Capture the cell that displays the provided text and extract its [x, y] central coordinate. 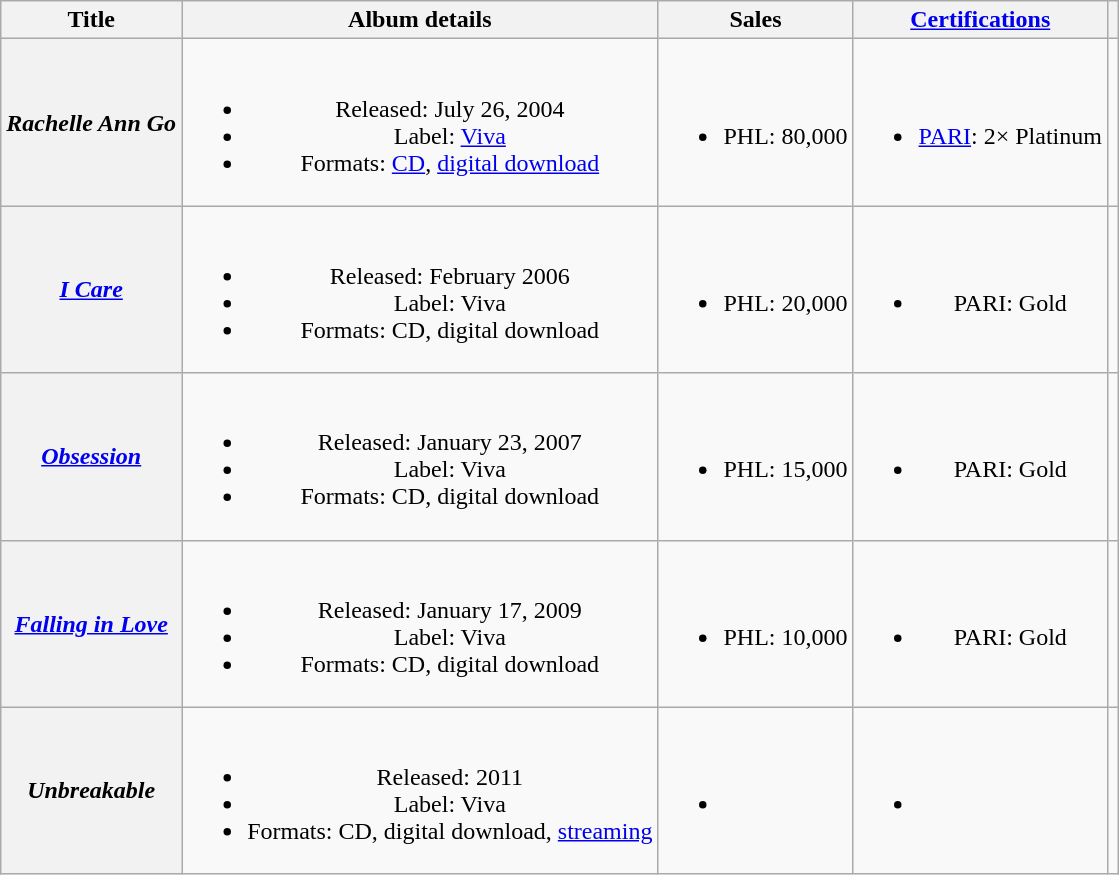
I Care [92, 290]
PHL: 20,000 [756, 290]
Title [92, 20]
PHL: 10,000 [756, 624]
Falling in Love [92, 624]
Released: January 17, 2009Label: VivaFormats: CD, digital download [420, 624]
Obsession [92, 456]
Rachelle Ann Go [92, 122]
Sales [756, 20]
PARI: 2× Platinum [980, 122]
Certifications [980, 20]
Released: July 26, 2004Label: VivaFormats: CD, digital download [420, 122]
PHL: 15,000 [756, 456]
Unbreakable [92, 790]
Released: January 23, 2007Label: VivaFormats: CD, digital download [420, 456]
Released: February 2006Label: VivaFormats: CD, digital download [420, 290]
PHL: 80,000 [756, 122]
Album details [420, 20]
Released: 2011Label: VivaFormats: CD, digital download, streaming [420, 790]
